For the text-containing cell, return its midpoint in (X, Y) coordinate format. 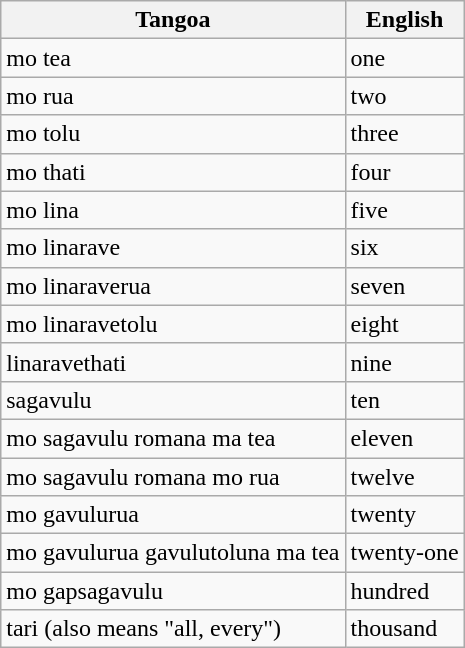
mo rua (173, 96)
ten (404, 400)
Tangoa (173, 20)
mo lina (173, 210)
hundred (404, 591)
mo tolu (173, 134)
nine (404, 362)
twelve (404, 477)
four (404, 172)
mo linarave (173, 248)
English (404, 20)
mo sagavulu romana mo rua (173, 477)
mo linaravetolu (173, 324)
mo gavulurua gavulutoluna ma tea (173, 553)
twenty (404, 515)
tari (also means "all, every") (173, 629)
mo gavulurua (173, 515)
mo sagavulu romana ma tea (173, 438)
mo tea (173, 58)
twenty-one (404, 553)
five (404, 210)
seven (404, 286)
eight (404, 324)
mo thati (173, 172)
eleven (404, 438)
sagavulu (173, 400)
mo linaraverua (173, 286)
one (404, 58)
three (404, 134)
thousand (404, 629)
two (404, 96)
six (404, 248)
mo gapsagavulu (173, 591)
linaravethati (173, 362)
